Detect which cell encompasses the target text, then output its (X, Y) center coordinate. 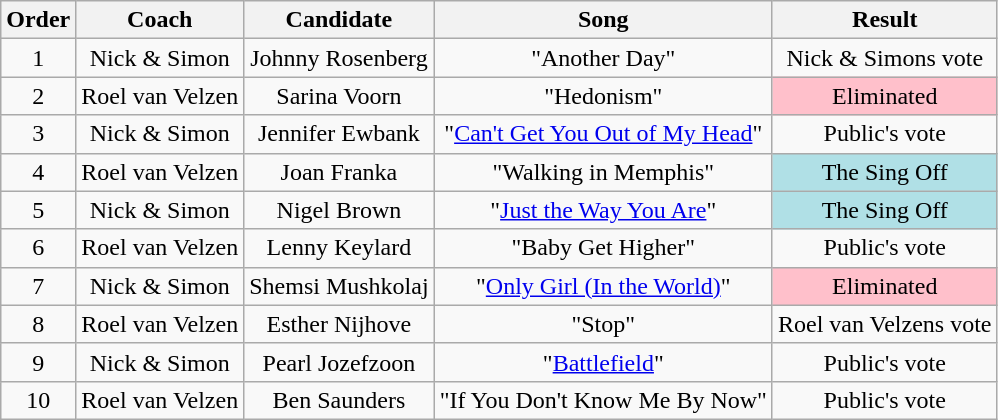
2 (38, 96)
Esther Nijhove (339, 324)
Johnny Rosenberg (339, 58)
3 (38, 134)
"Walking in Memphis" (603, 172)
Sarina Voorn (339, 96)
"If You Don't Know Me By Now" (603, 400)
"Only Girl (In the World)" (603, 286)
5 (38, 210)
Shemsi Mushkolaj (339, 286)
Joan Franka (339, 172)
Nick & Simons vote (884, 58)
Order (38, 20)
Song (603, 20)
8 (38, 324)
"Battlefield" (603, 362)
Nigel Brown (339, 210)
"Baby Get Higher" (603, 248)
"Stop" (603, 324)
Result (884, 20)
Pearl Jozefzoon (339, 362)
6 (38, 248)
Coach (160, 20)
Roel van Velzens vote (884, 324)
10 (38, 400)
7 (38, 286)
Ben Saunders (339, 400)
"Hedonism" (603, 96)
9 (38, 362)
1 (38, 58)
4 (38, 172)
"Another Day" (603, 58)
"Just the Way You Are" (603, 210)
Lenny Keylard (339, 248)
Jennifer Ewbank (339, 134)
"Can't Get You Out of My Head" (603, 134)
Candidate (339, 20)
